Output the (x, y) coordinate of the center of the cell containing the given text.  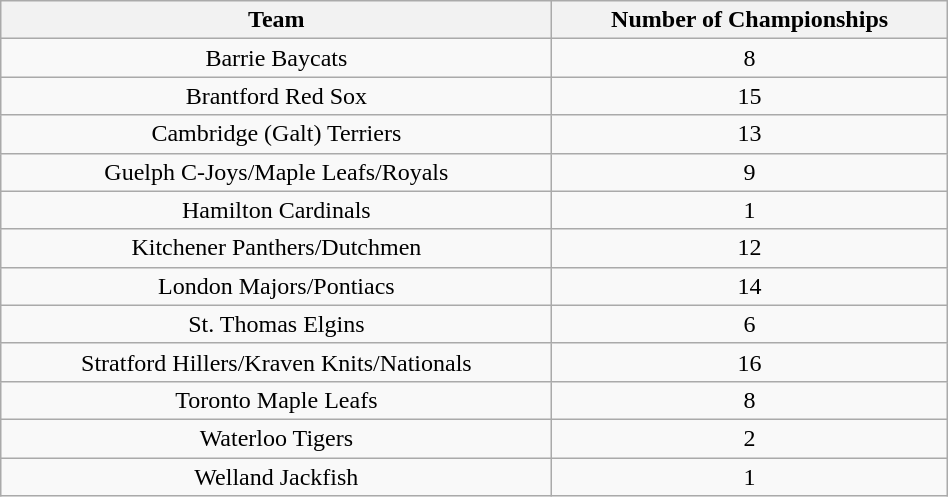
St. Thomas Elgins (276, 324)
Hamilton Cardinals (276, 210)
Stratford Hillers/Kraven Knits/Nationals (276, 362)
Number of Championships (750, 20)
9 (750, 172)
15 (750, 96)
Welland Jackfish (276, 477)
2 (750, 438)
Team (276, 20)
Toronto Maple Leafs (276, 400)
12 (750, 248)
16 (750, 362)
6 (750, 324)
13 (750, 134)
14 (750, 286)
Cambridge (Galt) Terriers (276, 134)
Guelph C-Joys/Maple Leafs/Royals (276, 172)
Barrie Baycats (276, 58)
London Majors/Pontiacs (276, 286)
Waterloo Tigers (276, 438)
Brantford Red Sox (276, 96)
Kitchener Panthers/Dutchmen (276, 248)
